Return the [x, y] coordinate for the center point of the cell that contains the specified text.  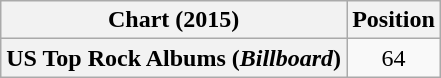
US Top Rock Albums (Billboard) [174, 58]
Chart (2015) [174, 20]
Position [394, 20]
64 [394, 58]
